Scan for the cell matching the given text and deliver its [x, y] coordinate at center. 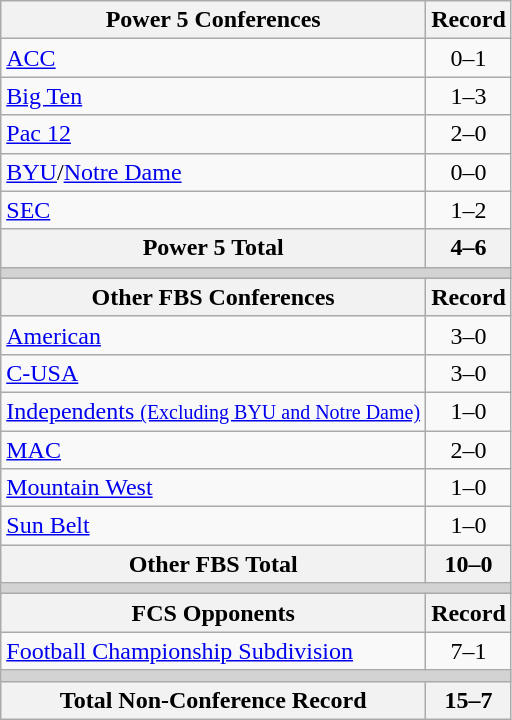
Sun Belt [214, 526]
1–3 [469, 96]
FCS Opponents [214, 613]
7–1 [469, 651]
0–0 [469, 172]
Independents (Excluding BYU and Notre Dame) [214, 411]
BYU/Notre Dame [214, 172]
Pac 12 [214, 134]
American [214, 335]
4–6 [469, 248]
15–7 [469, 700]
ACC [214, 58]
C-USA [214, 373]
Other FBS Conferences [214, 297]
Power 5 Conferences [214, 20]
SEC [214, 210]
0–1 [469, 58]
MAC [214, 449]
Football Championship Subdivision [214, 651]
10–0 [469, 564]
Big Ten [214, 96]
Mountain West [214, 488]
Power 5 Total [214, 248]
Total Non-Conference Record [214, 700]
Other FBS Total [214, 564]
1–2 [469, 210]
